Output the [x, y] coordinate of the center of the cell containing the given text.  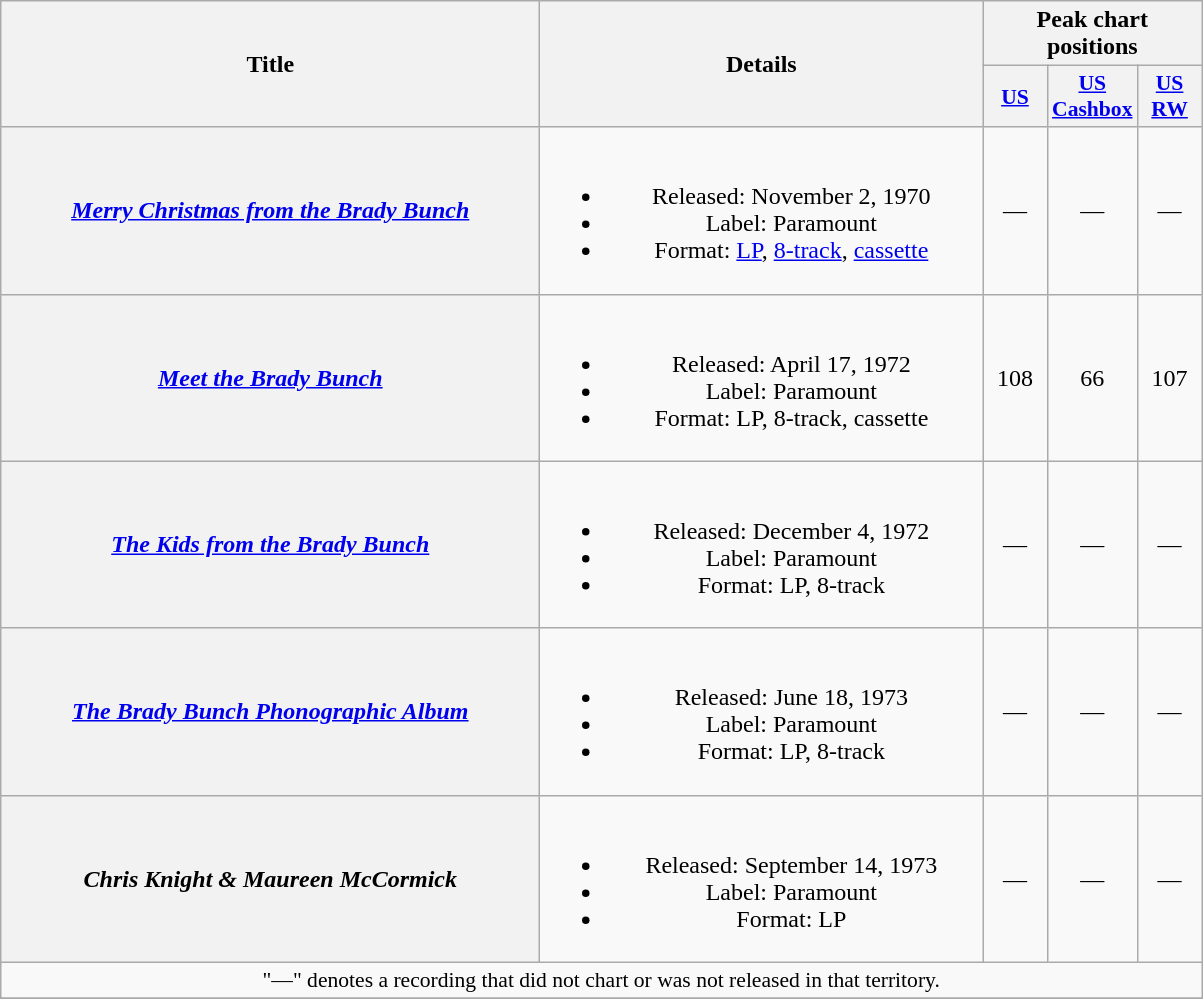
108 [1015, 378]
Released: November 2, 1970Label: ParamountFormat: LP, 8-track, cassette [762, 210]
Details [762, 64]
Merry Christmas from the Brady Bunch [270, 210]
USCashbox [1092, 96]
Released: June 18, 1973Label: ParamountFormat: LP, 8-track [762, 712]
USRW [1170, 96]
66 [1092, 378]
107 [1170, 378]
The Brady Bunch Phonographic Album [270, 712]
The Kids from the Brady Bunch [270, 544]
US [1015, 96]
"—" denotes a recording that did not chart or was not released in that territory. [602, 980]
Released: April 17, 1972Label: ParamountFormat: LP, 8-track, cassette [762, 378]
Meet the Brady Bunch [270, 378]
Title [270, 64]
Peak chartpositions [1092, 34]
Released: September 14, 1973Label: ParamountFormat: LP [762, 878]
Chris Knight & Maureen McCormick [270, 878]
Released: December 4, 1972Label: ParamountFormat: LP, 8-track [762, 544]
